Pinpoint the cell where the given text exists, returning its [X, Y] midpoint coordinate. 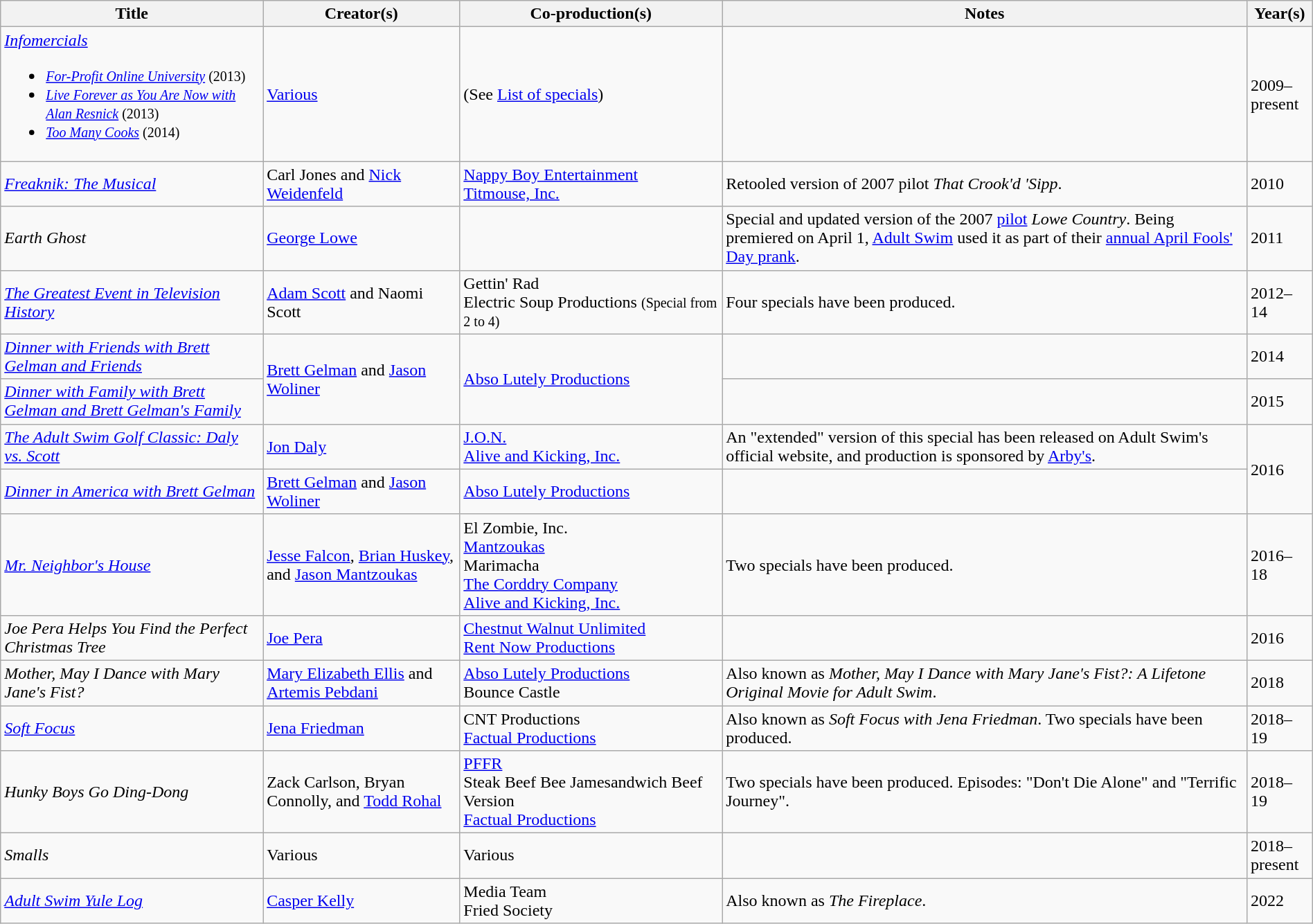
2012–14 [1280, 302]
J.O.N.Alive and Kicking, Inc. [591, 446]
Hunky Boys Go Ding-Dong [132, 792]
Joe Pera Helps You Find the Perfect Christmas Tree [132, 637]
Chestnut Walnut UnlimitedRent Now Productions [591, 637]
Also known as Mother, May I Dance with Mary Jane's Fist?: A Lifetone Original Movie for Adult Swim. [985, 683]
El Zombie, Inc.MantzoukasMarimachaThe Corddry CompanyAlive and Kicking, Inc. [591, 565]
The Greatest Event in Television History [132, 302]
Earth Ghost [132, 238]
Dinner with Friends with Brett Gelman and Friends [132, 356]
Creator(s) [361, 14]
Four specials have been produced. [985, 302]
Mr. Neighbor's House [132, 565]
Soft Focus [132, 727]
Smalls [132, 856]
Also known as Soft Focus with Jena Friedman. Two specials have been produced. [985, 727]
Title [132, 14]
Zack Carlson, Bryan Connolly, and Todd Rohal [361, 792]
InfomercialsFor-Profit Online University (2013)Live Forever as You Are Now with Alan Resnick (2013)Too Many Cooks (2014) [132, 94]
Dinner with Family with Brett Gelman and Brett Gelman's Family [132, 402]
(See List of specials) [591, 94]
2018–present [1280, 856]
Abso Lutely ProductionsBounce Castle [591, 683]
Freaknik: The Musical [132, 184]
2014 [1280, 356]
Mary Elizabeth Ellis and Artemis Pebdani [361, 683]
Jesse Falcon, Brian Huskey, and Jason Mantzoukas [361, 565]
An "extended" version of this special has been released on Adult Swim's official website, and production is sponsored by Arby's. [985, 446]
PFFRSteak Beef Bee Jamesandwich Beef VersionFactual Productions [591, 792]
Adam Scott and Naomi Scott [361, 302]
CNT ProductionsFactual Productions [591, 727]
Notes [985, 14]
2016–18 [1280, 565]
Mother, May I Dance with Mary Jane's Fist? [132, 683]
George Lowe [361, 238]
Joe Pera [361, 637]
Jena Friedman [361, 727]
Carl Jones and Nick Weidenfeld [361, 184]
Retooled version of 2007 pilot That Crook'd 'Sipp. [985, 184]
The Adult Swim Golf Classic: Daly vs. Scott [132, 446]
2010 [1280, 184]
2009–present [1280, 94]
Media TeamFried Society [591, 900]
Dinner in America with Brett Gelman [132, 492]
Year(s) [1280, 14]
2022 [1280, 900]
Two specials have been produced. Episodes: "Don't Die Alone" and "Terrific Journey". [985, 792]
2011 [1280, 238]
Also known as The Fireplace. [985, 900]
Adult Swim Yule Log [132, 900]
2018 [1280, 683]
Nappy Boy EntertainmentTitmouse, Inc. [591, 184]
Casper Kelly [361, 900]
Co-production(s) [591, 14]
Gettin' RadElectric Soup Productions (Special from 2 to 4) [591, 302]
2015 [1280, 402]
Two specials have been produced. [985, 565]
Jon Daly [361, 446]
